Capture the cell that displays the provided text and extract its (x, y) central coordinate. 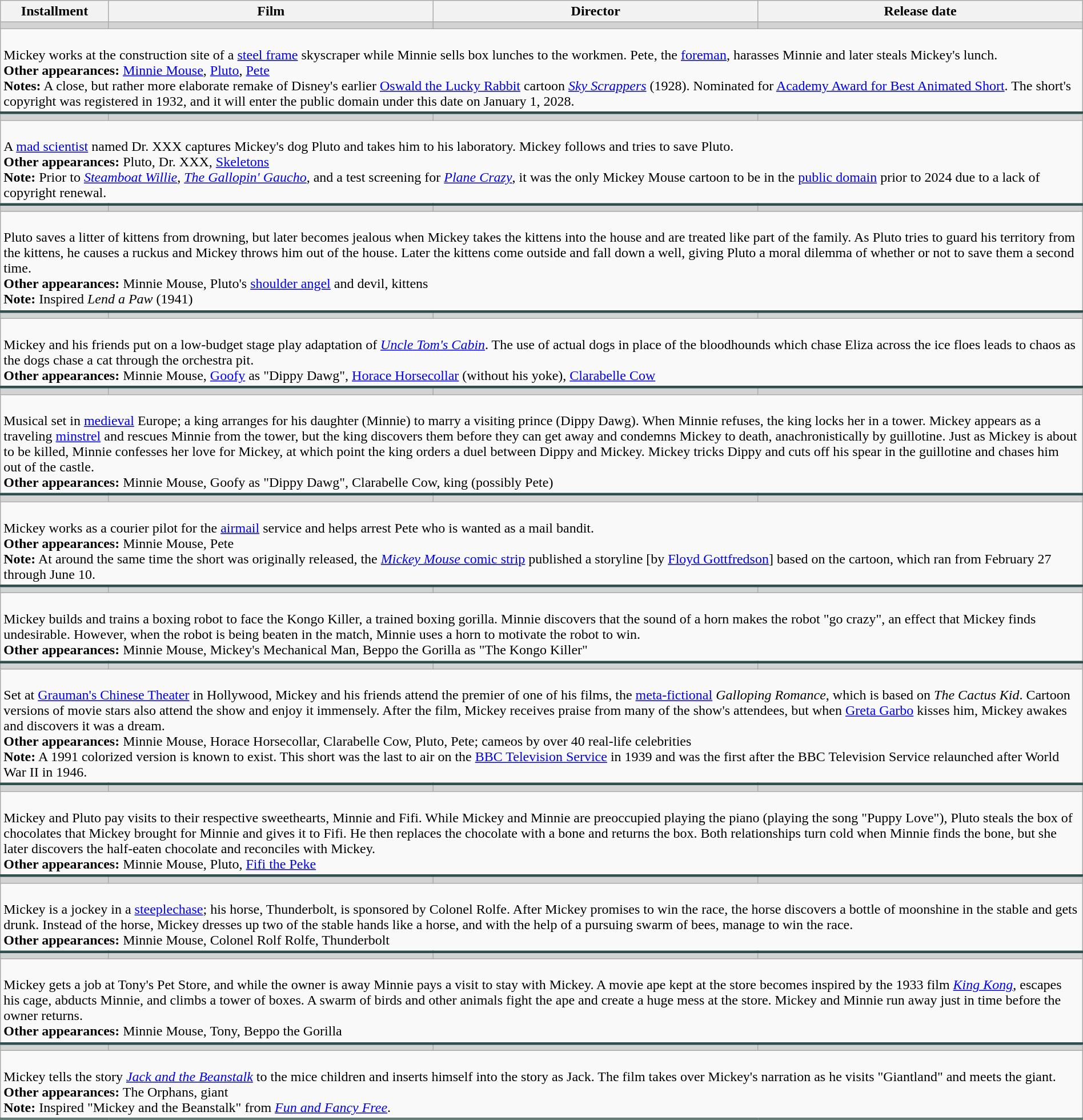
Director (596, 11)
Installment (55, 11)
Release date (920, 11)
Film (271, 11)
